Find where the given text appears and provide that cell's center as [x, y] coordinate. 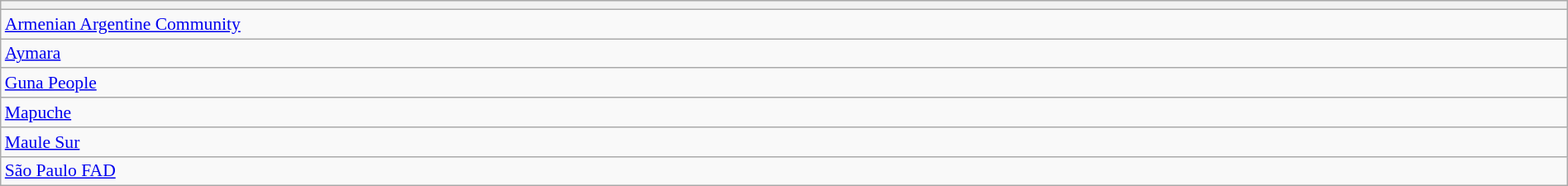
Aymara [784, 54]
Armenian Argentine Community [784, 24]
Guna People [784, 83]
Mapuche [784, 112]
São Paulo FAD [784, 171]
Maule Sur [784, 142]
